Output the (x, y) coordinate of the center of the cell containing the given text.  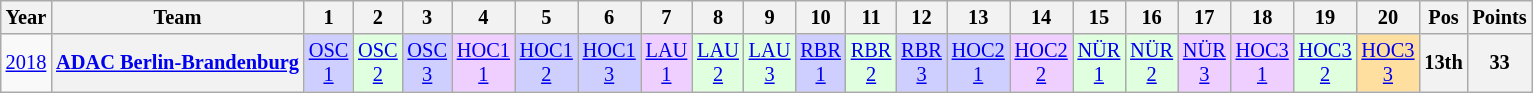
OSC3 (428, 63)
20 (1388, 17)
4 (484, 17)
HOC11 (484, 63)
Points (1500, 17)
RBR3 (921, 63)
Team (178, 17)
HOC32 (1326, 63)
19 (1326, 17)
3 (428, 17)
HOC12 (546, 63)
13th (1443, 63)
8 (718, 17)
HOC21 (978, 63)
6 (610, 17)
LAU1 (667, 63)
NÜR3 (1204, 63)
2018 (26, 63)
HOC33 (1388, 63)
1 (328, 17)
9 (770, 17)
HOC22 (1042, 63)
18 (1262, 17)
RBR2 (871, 63)
7 (667, 17)
13 (978, 17)
5 (546, 17)
Year (26, 17)
17 (1204, 17)
33 (1500, 63)
15 (1100, 17)
NÜR2 (1152, 63)
ADAC Berlin-Brandenburg (178, 63)
2 (378, 17)
LAU3 (770, 63)
OSC1 (328, 63)
HOC13 (610, 63)
OSC2 (378, 63)
NÜR1 (1100, 63)
14 (1042, 17)
16 (1152, 17)
10 (820, 17)
HOC31 (1262, 63)
12 (921, 17)
LAU2 (718, 63)
RBR1 (820, 63)
Pos (1443, 17)
11 (871, 17)
